Provide the (x, y) coordinate of the cell's center where the given text is located.  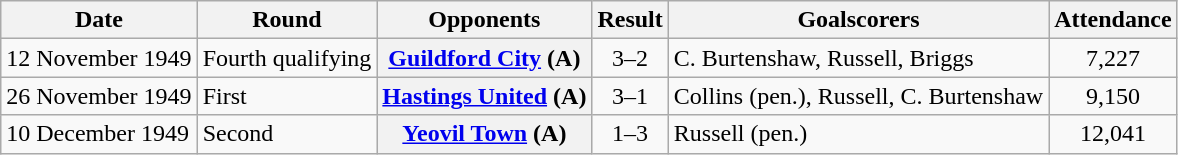
9,150 (1113, 96)
26 November 1949 (99, 96)
3–2 (630, 58)
12 November 1949 (99, 58)
12,041 (1113, 134)
Fourth qualifying (287, 58)
Attendance (1113, 20)
Date (99, 20)
10 December 1949 (99, 134)
Collins (pen.), Russell, C. Burtenshaw (858, 96)
Opponents (484, 20)
1–3 (630, 134)
Russell (pen.) (858, 134)
Round (287, 20)
Guildford City (A) (484, 58)
Yeovil Town (A) (484, 134)
First (287, 96)
Hastings United (A) (484, 96)
C. Burtenshaw, Russell, Briggs (858, 58)
Goalscorers (858, 20)
Result (630, 20)
Second (287, 134)
7,227 (1113, 58)
3–1 (630, 96)
